Extract the (x, y) coordinate from the center of the cell holding the provided text.  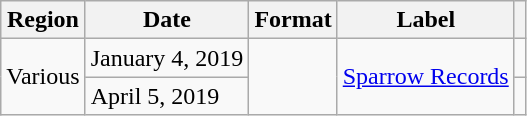
April 5, 2019 (167, 96)
January 4, 2019 (167, 58)
Date (167, 20)
Label (426, 20)
Various (43, 77)
Format (293, 20)
Sparrow Records (426, 77)
Region (43, 20)
